Identify which cell holds the provided text, then report its [x, y] central coordinate. 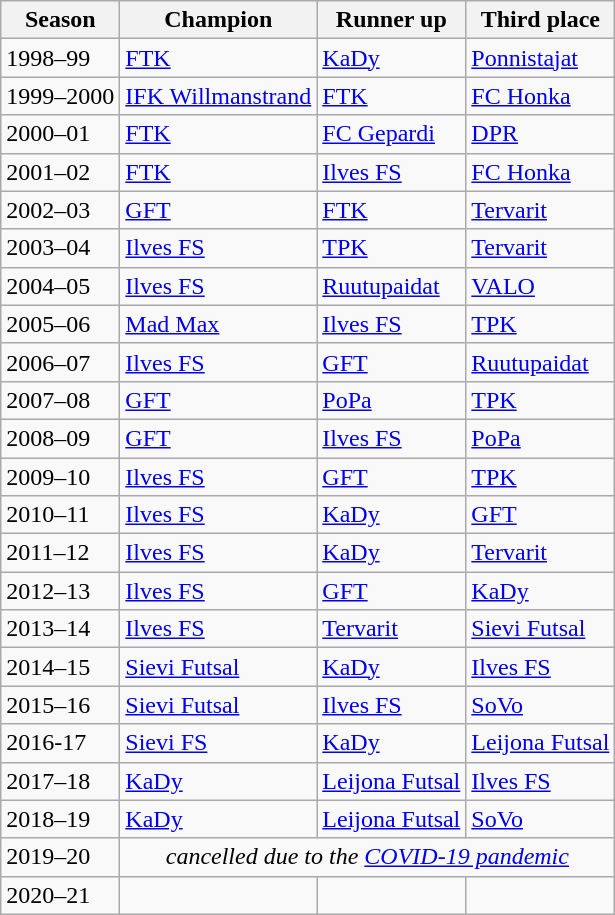
1998–99 [60, 58]
2013–14 [60, 629]
Third place [540, 20]
Ponnistajat [540, 58]
Mad Max [218, 324]
2019–20 [60, 857]
cancelled due to the COVID-19 pandemic [368, 857]
Sievi FS [218, 743]
2004–05 [60, 286]
2009–10 [60, 477]
2006–07 [60, 362]
2011–12 [60, 553]
Champion [218, 20]
Runner up [392, 20]
2001–02 [60, 172]
Season [60, 20]
2005–06 [60, 324]
2010–11 [60, 515]
2016-17 [60, 743]
2018–19 [60, 819]
FC Gepardi [392, 134]
2014–15 [60, 667]
2002–03 [60, 210]
2012–13 [60, 591]
2015–16 [60, 705]
DPR [540, 134]
2020–21 [60, 895]
VALO [540, 286]
2003–04 [60, 248]
1999–2000 [60, 96]
2000–01 [60, 134]
2008–09 [60, 438]
2017–18 [60, 781]
IFK Willmanstrand [218, 96]
2007–08 [60, 400]
